Determine the (x, y) coordinate at the center of the cell enclosing the given text.  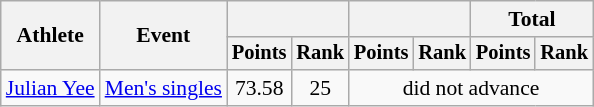
Julian Yee (50, 88)
Athlete (50, 36)
Event (164, 36)
Men's singles (164, 88)
73.58 (259, 88)
did not advance (471, 88)
Total (532, 19)
25 (320, 88)
